For the text-containing cell, return its midpoint in (X, Y) coordinate format. 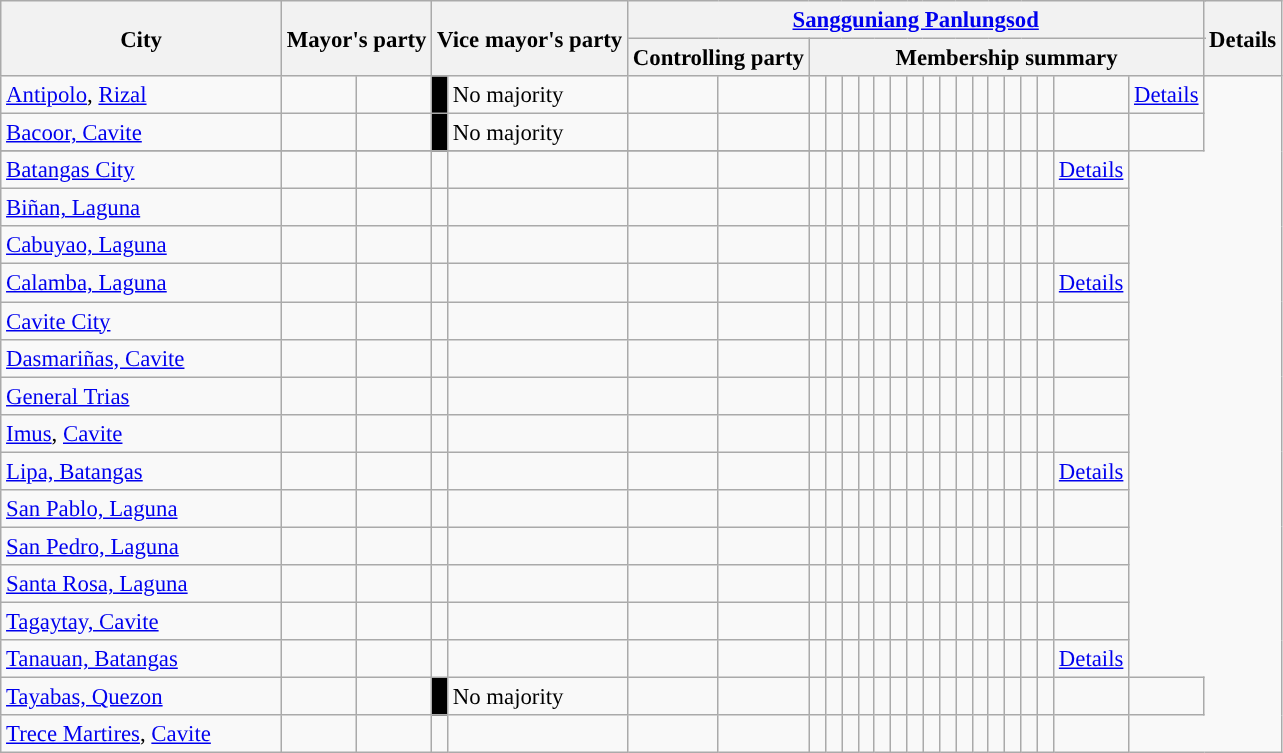
Bacoor, Cavite (142, 133)
Tayabas, Quezon (142, 697)
Tanauan, Batangas (142, 659)
City (142, 38)
Cabuyao, Laguna (142, 245)
Mayor's party (356, 38)
Calamba, Laguna (142, 283)
Membership summary (1006, 58)
Imus, Cavite (142, 433)
Batangas City (142, 170)
Controlling party (719, 58)
General Trias (142, 396)
Lipa, Batangas (142, 471)
San Pedro, Laguna (142, 546)
Sangguniang Panlungsod (916, 20)
Dasmariñas, Cavite (142, 358)
Vice mayor's party (530, 38)
Biñan, Laguna (142, 208)
Tagaytay, Cavite (142, 621)
Antipolo, Rizal (142, 95)
San Pablo, Laguna (142, 509)
Cavite City (142, 321)
Trece Martires, Cavite (142, 734)
Santa Rosa, Laguna (142, 584)
